Return [x, y] of the center of cell containing provided text 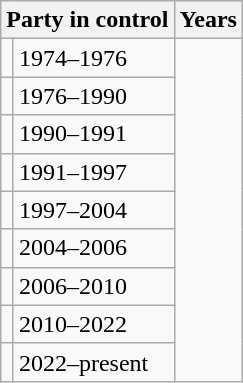
1990–1991 [94, 134]
1991–1997 [94, 172]
Years [208, 20]
Party in control [88, 20]
1974–1976 [94, 58]
2022–present [94, 362]
2004–2006 [94, 248]
2010–2022 [94, 324]
1976–1990 [94, 96]
2006–2010 [94, 286]
1997–2004 [94, 210]
